Identify which cell holds the provided text, then report its (X, Y) central coordinate. 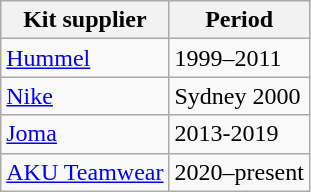
Nike (85, 96)
AKU Teamwear (85, 172)
Joma (85, 134)
Sydney 2000 (239, 96)
2013-2019 (239, 134)
Period (239, 20)
Kit supplier (85, 20)
Hummel (85, 58)
1999–2011 (239, 58)
2020–present (239, 172)
